Extract the [x, y] coordinate from the center of the cell holding the provided text.  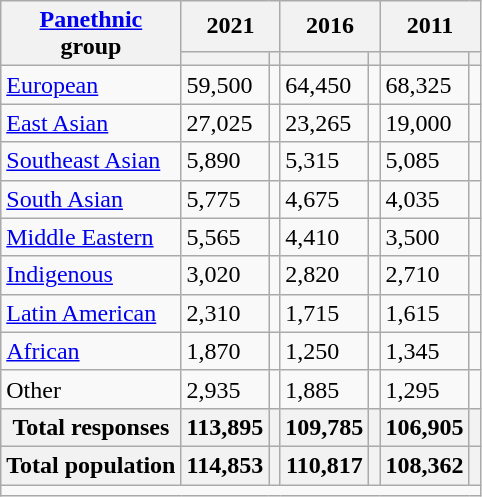
1,885 [324, 389]
2,310 [225, 313]
5,315 [324, 161]
East Asian [91, 123]
5,085 [424, 161]
Latin American [91, 313]
27,025 [225, 123]
3,500 [424, 237]
3,020 [225, 275]
64,450 [324, 85]
1,250 [324, 351]
2,710 [424, 275]
1,715 [324, 313]
Total population [91, 465]
109,785 [324, 427]
4,035 [424, 199]
5,890 [225, 161]
1,295 [424, 389]
2011 [430, 26]
2016 [330, 26]
Indigenous [91, 275]
23,265 [324, 123]
59,500 [225, 85]
68,325 [424, 85]
Southeast Asian [91, 161]
Total responses [91, 427]
5,565 [225, 237]
1,345 [424, 351]
108,362 [424, 465]
1,615 [424, 313]
Panethnicgroup [91, 34]
1,870 [225, 351]
Other [91, 389]
Middle Eastern [91, 237]
2021 [230, 26]
2,935 [225, 389]
South Asian [91, 199]
4,410 [324, 237]
110,817 [324, 465]
2,820 [324, 275]
106,905 [424, 427]
4,675 [324, 199]
114,853 [225, 465]
African [91, 351]
113,895 [225, 427]
19,000 [424, 123]
European [91, 85]
5,775 [225, 199]
